Pinpoint the cell where the given text exists, returning its (X, Y) midpoint coordinate. 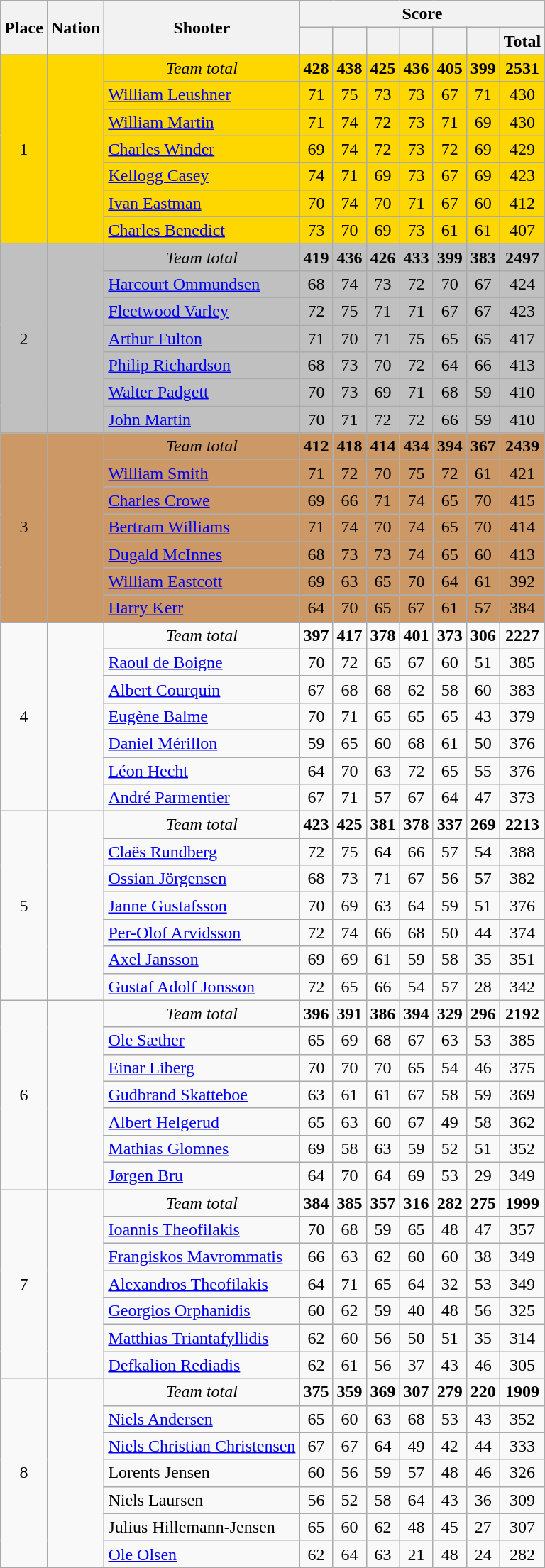
429 (522, 149)
305 (522, 1365)
Charles Winder (202, 149)
2 (24, 338)
William Martin (202, 122)
55 (483, 770)
421 (522, 473)
Axel Jansson (202, 960)
1999 (522, 1203)
306 (483, 635)
5 (24, 906)
Per-Olof Arvidsson (202, 933)
Harry Kerr (202, 608)
29 (483, 1175)
329 (450, 1014)
Shooter (202, 28)
2531 (522, 68)
Defkalion Rediadis (202, 1365)
Arthur Fulton (202, 339)
Kellogg Casey (202, 176)
William Leushner (202, 95)
296 (483, 1014)
269 (483, 825)
Raoul de Boigne (202, 662)
419 (316, 257)
4 (24, 716)
Eugène Balme (202, 716)
351 (522, 960)
1 (24, 149)
428 (316, 68)
24 (483, 1554)
Mathias Glomnes (202, 1148)
438 (349, 68)
325 (522, 1311)
314 (522, 1338)
Ioannis Theofilakis (202, 1230)
8 (24, 1473)
Léon Hecht (202, 770)
37 (416, 1365)
Janne Gustafsson (202, 906)
405 (450, 68)
William Eastcott (202, 581)
Charles Benedict (202, 230)
Place (24, 28)
434 (416, 446)
Philip Richardson (202, 366)
45 (450, 1527)
Jørgen Bru (202, 1175)
388 (522, 852)
220 (483, 1392)
Niels Andersen (202, 1419)
418 (349, 446)
Total (522, 41)
Matthias Triantafyllidis (202, 1338)
333 (522, 1446)
Ole Sæther (202, 1041)
2439 (522, 446)
Einar Liberg (202, 1068)
359 (349, 1392)
396 (316, 1014)
42 (450, 1446)
309 (522, 1500)
3 (24, 527)
28 (483, 987)
362 (522, 1122)
Gudbrand Skatteboe (202, 1095)
Score (422, 14)
Georgios Orphanidis (202, 1311)
2213 (522, 825)
326 (522, 1473)
2192 (522, 1014)
John Martin (202, 420)
Niels Christian Christensen (202, 1446)
Niels Laursen (202, 1500)
386 (383, 1014)
Ossian Jörgensen (202, 879)
William Smith (202, 473)
7 (24, 1284)
Frangiskos Mavrommatis (202, 1257)
Gustaf Adolf Jonsson (202, 987)
André Parmentier (202, 798)
32 (450, 1284)
392 (522, 581)
Claës Rundberg (202, 852)
2227 (522, 635)
27 (483, 1527)
Walter Padgett (202, 393)
36 (483, 1500)
316 (416, 1203)
Ivan Eastman (202, 203)
Alexandros Theofilakis (202, 1284)
433 (416, 257)
Fleetwood Varley (202, 311)
397 (316, 635)
382 (522, 879)
40 (416, 1311)
381 (383, 825)
6 (24, 1095)
407 (522, 230)
Lorents Jensen (202, 1473)
21 (416, 1554)
Albert Courquin (202, 689)
415 (522, 500)
374 (522, 933)
Dugald McInnes (202, 554)
Julius Hillemann-Jensen (202, 1527)
2497 (522, 257)
Harcourt Ommundsen (202, 284)
424 (522, 284)
Charles Crowe (202, 500)
Daniel Mérillon (202, 743)
279 (450, 1392)
379 (522, 716)
Ole Olsen (202, 1554)
342 (522, 987)
337 (450, 825)
426 (383, 257)
367 (483, 446)
Nation (75, 28)
1909 (522, 1392)
38 (483, 1257)
401 (416, 635)
275 (483, 1203)
391 (349, 1014)
Albert Helgerud (202, 1122)
Bertram Williams (202, 527)
